Locate the cell with the specified text and output its (X, Y) center coordinate. 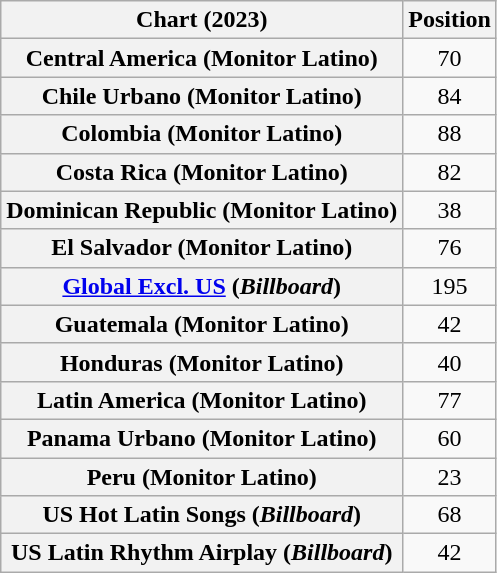
Colombia (Monitor Latino) (202, 134)
Chile Urbano (Monitor Latino) (202, 96)
60 (450, 438)
38 (450, 210)
88 (450, 134)
Central America (Monitor Latino) (202, 58)
US Hot Latin Songs (Billboard) (202, 515)
195 (450, 286)
Panama Urbano (Monitor Latino) (202, 438)
76 (450, 248)
23 (450, 477)
Honduras (Monitor Latino) (202, 362)
US Latin Rhythm Airplay (Billboard) (202, 553)
Peru (Monitor Latino) (202, 477)
77 (450, 400)
El Salvador (Monitor Latino) (202, 248)
Costa Rica (Monitor Latino) (202, 172)
40 (450, 362)
82 (450, 172)
Position (450, 20)
68 (450, 515)
Guatemala (Monitor Latino) (202, 324)
Chart (2023) (202, 20)
84 (450, 96)
70 (450, 58)
Dominican Republic (Monitor Latino) (202, 210)
Global Excl. US (Billboard) (202, 286)
Latin America (Monitor Latino) (202, 400)
